Output the (X, Y) coordinate of the center of the cell containing the given text.  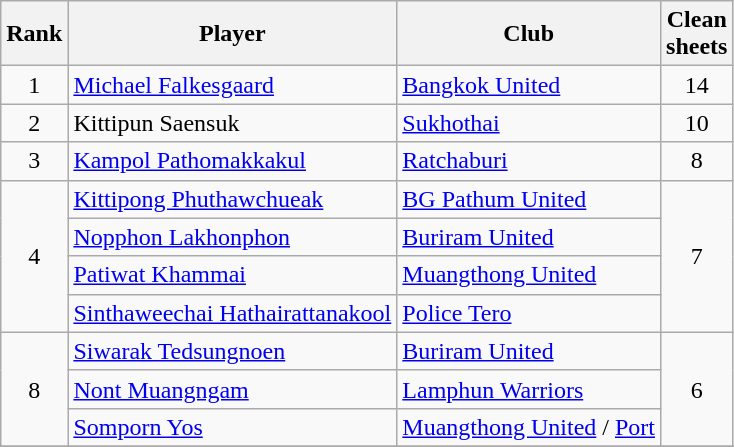
Kittipong Phuthawchueak (232, 199)
6 (697, 389)
Club (529, 34)
4 (34, 256)
1 (34, 85)
Muangthong United / Port (529, 427)
Sinthaweechai Hathairattanakool (232, 313)
10 (697, 123)
Player (232, 34)
Sukhothai (529, 123)
Muangthong United (529, 275)
Nopphon Lakhonphon (232, 237)
Ratchaburi (529, 161)
Siwarak Tedsungnoen (232, 351)
Nont Muangngam (232, 389)
Rank (34, 34)
Patiwat Khammai (232, 275)
Kittipun Saensuk (232, 123)
Michael Falkesgaard (232, 85)
Kampol Pathomakkakul (232, 161)
Police Tero (529, 313)
2 (34, 123)
Somporn Yos (232, 427)
Cleansheets (697, 34)
Bangkok United (529, 85)
7 (697, 256)
14 (697, 85)
BG Pathum United (529, 199)
3 (34, 161)
Lamphun Warriors (529, 389)
